From the cell containing the given text, extract its center point as (X, Y) coordinate. 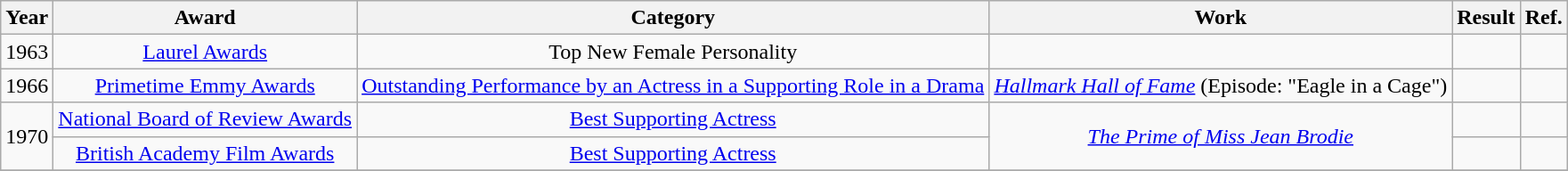
Result (1486, 18)
1970 (27, 136)
National Board of Review Awards (205, 119)
Laurel Awards (205, 52)
Outstanding Performance by an Actress in a Supporting Role in a Drama (673, 85)
British Academy Film Awards (205, 153)
Primetime Emmy Awards (205, 85)
The Prime of Miss Jean Brodie (1221, 136)
1963 (27, 52)
Hallmark Hall of Fame (Episode: "Eagle in a Cage") (1221, 85)
Ref. (1544, 18)
Year (27, 18)
Award (205, 18)
Top New Female Personality (673, 52)
Category (673, 18)
1966 (27, 85)
Work (1221, 18)
